Output the (X, Y) coordinate of the center of the cell containing the given text.  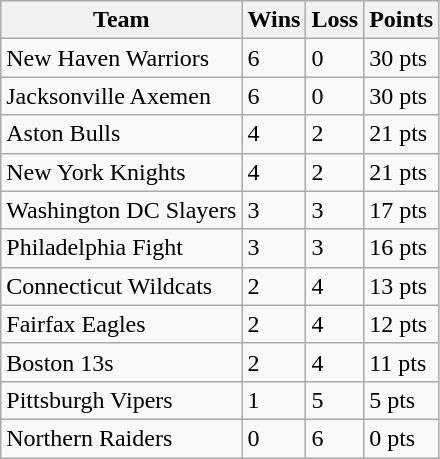
Pittsburgh Vipers (122, 400)
Jacksonville Axemen (122, 96)
Washington DC Slayers (122, 210)
Boston 13s (122, 362)
5 (335, 400)
Philadelphia Fight (122, 248)
13 pts (402, 286)
Points (402, 20)
11 pts (402, 362)
Connecticut Wildcats (122, 286)
New York Knights (122, 172)
Loss (335, 20)
Team (122, 20)
New Haven Warriors (122, 58)
Wins (274, 20)
1 (274, 400)
5 pts (402, 400)
0 pts (402, 438)
Fairfax Eagles (122, 324)
12 pts (402, 324)
Northern Raiders (122, 438)
Aston Bulls (122, 134)
17 pts (402, 210)
16 pts (402, 248)
